Scan for the cell matching the given text and deliver its (X, Y) coordinate at center. 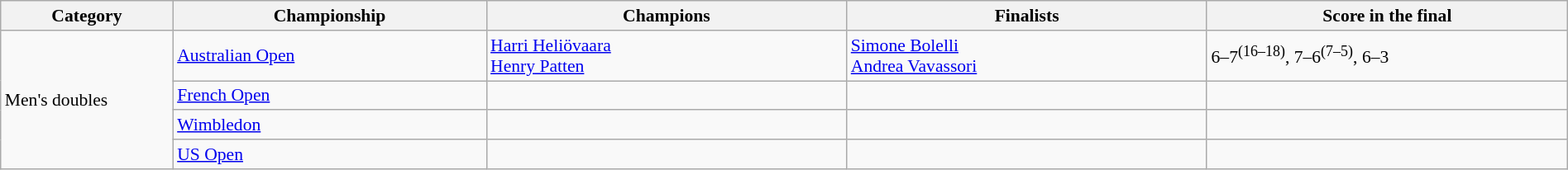
Simone Bolelli Andrea Vavassori (1027, 56)
Harri Heliövaara Henry Patten (667, 56)
Australian Open (329, 56)
French Open (329, 96)
US Open (329, 154)
Category (87, 16)
Score in the final (1387, 16)
Finalists (1027, 16)
Wimbledon (329, 125)
Championship (329, 16)
Men's doubles (87, 100)
Champions (667, 16)
6–7(16–18), 7–6(7–5), 6–3 (1387, 56)
